Return the [x, y] coordinate for the center point of the cell that contains the specified text.  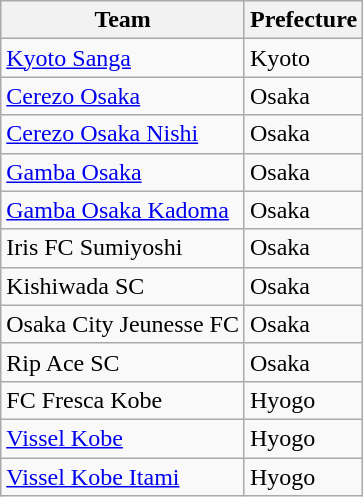
Prefecture [303, 20]
Osaka City Jeunesse FC [123, 324]
Cerezo Osaka Nishi [123, 134]
Kyoto Sanga [123, 58]
FC Fresca Kobe [123, 400]
Team [123, 20]
Vissel Kobe [123, 438]
Rip Ace SC [123, 362]
Vissel Kobe Itami [123, 477]
Gamba Osaka Kadoma [123, 210]
Kyoto [303, 58]
Iris FC Sumiyoshi [123, 248]
Cerezo Osaka [123, 96]
Gamba Osaka [123, 172]
Kishiwada SC [123, 286]
